Scan for the cell matching the given text and deliver its (X, Y) coordinate at center. 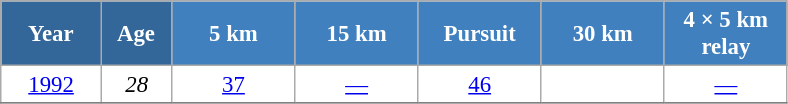
46 (480, 85)
Year (52, 34)
Age (136, 34)
4 × 5 km relay (726, 34)
1992 (52, 85)
30 km (602, 34)
28 (136, 85)
37 (234, 85)
15 km (356, 34)
5 km (234, 34)
Pursuit (480, 34)
